Return [X, Y] of the center of cell containing provided text 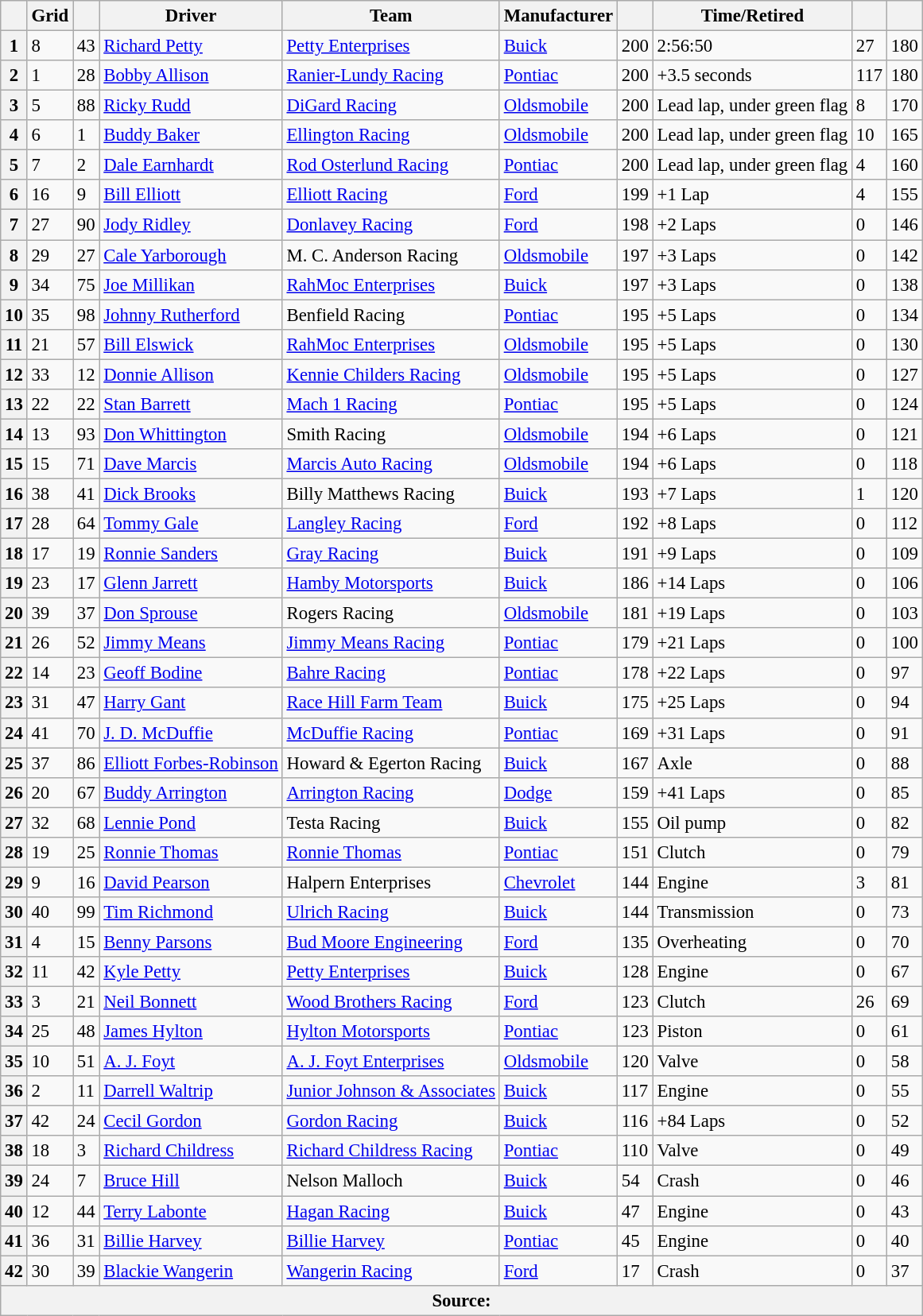
86 [86, 763]
58 [905, 1062]
69 [905, 1002]
127 [905, 374]
Cale Yarborough [191, 255]
146 [905, 225]
Buddy Arrington [191, 792]
Halpern Enterprises [391, 882]
71 [86, 464]
Rogers Racing [391, 613]
85 [905, 792]
64 [86, 524]
103 [905, 613]
David Pearson [191, 882]
159 [634, 792]
79 [905, 853]
Nelson Malloch [391, 1181]
106 [905, 583]
46 [905, 1181]
93 [86, 434]
Kyle Petty [191, 972]
51 [86, 1062]
Wood Brothers Racing [391, 1002]
Wangerin Racing [391, 1271]
124 [905, 404]
Tim Richmond [191, 912]
Bruce Hill [191, 1181]
Oil pump [752, 822]
Johnny Rutherford [191, 315]
151 [634, 853]
Don Whittington [191, 434]
Driver [191, 16]
135 [634, 942]
186 [634, 583]
116 [634, 1121]
Hamby Motorsports [391, 583]
Richard Childress Racing [391, 1151]
Chevrolet [558, 882]
Bud Moore Engineering [391, 942]
178 [634, 673]
Ellington Racing [391, 135]
193 [634, 493]
199 [634, 195]
Gordon Racing [391, 1121]
167 [634, 763]
160 [905, 165]
Jody Ridley [191, 225]
112 [905, 524]
Dale Earnhardt [191, 165]
+21 Laps [752, 643]
+25 Laps [752, 703]
Junior Johnson & Associates [391, 1091]
170 [905, 106]
Glenn Jarrett [191, 583]
130 [905, 344]
Bahre Racing [391, 673]
+41 Laps [752, 792]
57 [86, 344]
Rod Osterlund Racing [391, 165]
90 [86, 225]
99 [86, 912]
Mach 1 Racing [391, 404]
Gray Racing [391, 554]
48 [86, 1032]
Kennie Childers Racing [391, 374]
+1 Lap [752, 195]
Dodge [558, 792]
179 [634, 643]
Buddy Baker [191, 135]
Blackie Wangerin [191, 1271]
+19 Laps [752, 613]
81 [905, 882]
181 [634, 613]
Langley Racing [391, 524]
Jimmy Means [191, 643]
Ulrich Racing [391, 912]
+8 Laps [752, 524]
Smith Racing [391, 434]
Testa Racing [391, 822]
Source: [462, 1300]
68 [86, 822]
Overheating [752, 942]
138 [905, 284]
Team [391, 16]
110 [634, 1151]
McDuffie Racing [391, 733]
Richard Childress [191, 1151]
198 [634, 225]
Billy Matthews Racing [391, 493]
+31 Laps [752, 733]
Dick Brooks [191, 493]
Elliott Racing [391, 195]
Joe Millikan [191, 284]
+9 Laps [752, 554]
Lennie Pond [191, 822]
+7 Laps [752, 493]
169 [634, 733]
Hylton Motorsports [391, 1032]
49 [905, 1151]
44 [86, 1211]
191 [634, 554]
134 [905, 315]
128 [634, 972]
Terry Labonte [191, 1211]
100 [905, 643]
Stan Barrett [191, 404]
Marcis Auto Racing [391, 464]
+84 Laps [752, 1121]
73 [905, 912]
175 [634, 703]
+2 Laps [752, 225]
82 [905, 822]
Benfield Racing [391, 315]
118 [905, 464]
DiGard Racing [391, 106]
Bobby Allison [191, 75]
Bill Elliott [191, 195]
45 [634, 1241]
M. C. Anderson Racing [391, 255]
+3.5 seconds [752, 75]
Harry Gant [191, 703]
98 [86, 315]
Arrington Racing [391, 792]
Don Sprouse [191, 613]
Howard & Egerton Racing [391, 763]
Hagan Racing [391, 1211]
Race Hill Farm Team [391, 703]
+14 Laps [752, 583]
A. J. Foyt [191, 1062]
2:56:50 [752, 46]
Ronnie Sanders [191, 554]
Donlavey Racing [391, 225]
61 [905, 1032]
Jimmy Means Racing [391, 643]
Neil Bonnett [191, 1002]
Ricky Rudd [191, 106]
192 [634, 524]
55 [905, 1091]
109 [905, 554]
Richard Petty [191, 46]
Donnie Allison [191, 374]
Dave Marcis [191, 464]
A. J. Foyt Enterprises [391, 1062]
142 [905, 255]
Benny Parsons [191, 942]
Geoff Bodine [191, 673]
Time/Retired [752, 16]
Cecil Gordon [191, 1121]
James Hylton [191, 1032]
97 [905, 673]
54 [634, 1181]
Tommy Gale [191, 524]
Elliott Forbes-Robinson [191, 763]
94 [905, 703]
Transmission [752, 912]
Ranier-Lundy Racing [391, 75]
75 [86, 284]
165 [905, 135]
121 [905, 434]
+22 Laps [752, 673]
J. D. McDuffie [191, 733]
Grid [49, 16]
Axle [752, 763]
91 [905, 733]
Bill Elswick [191, 344]
Piston [752, 1032]
Manufacturer [558, 16]
Darrell Waltrip [191, 1091]
